Provide the (X, Y) coordinate of the cell's center where the given text is located.  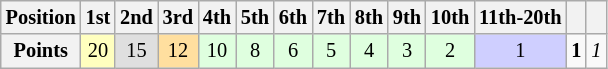
10th (450, 17)
6th (293, 17)
Position (41, 17)
4th (217, 17)
2 (450, 51)
12 (178, 51)
8 (255, 51)
20 (98, 51)
9th (407, 17)
10 (217, 51)
8th (369, 17)
15 (136, 51)
Points (41, 51)
7th (331, 17)
3rd (178, 17)
4 (369, 51)
5th (255, 17)
11th-20th (520, 17)
1st (98, 17)
6 (293, 51)
5 (331, 51)
2nd (136, 17)
3 (407, 51)
